Scan for the cell matching the given text and deliver its [x, y] coordinate at center. 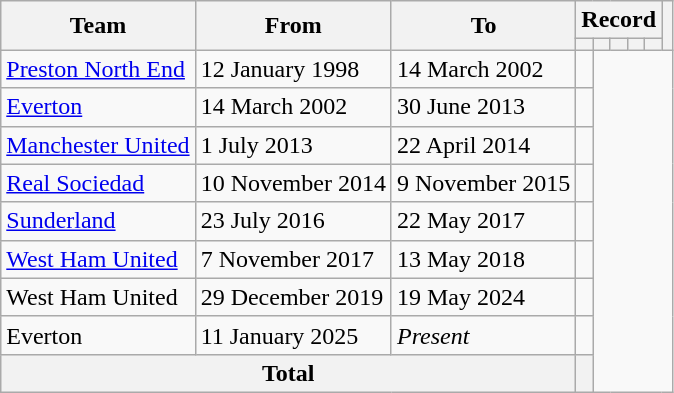
11 January 2025 [293, 335]
Manchester United [98, 145]
From [293, 26]
29 December 2019 [293, 297]
Real Sociedad [98, 183]
23 July 2016 [293, 221]
12 January 1998 [293, 69]
Team [98, 26]
Preston North End [98, 69]
9 November 2015 [483, 183]
19 May 2024 [483, 297]
7 November 2017 [293, 259]
22 April 2014 [483, 145]
1 July 2013 [293, 145]
Sunderland [98, 221]
To [483, 26]
13 May 2018 [483, 259]
Present [483, 335]
Total [288, 373]
22 May 2017 [483, 221]
30 June 2013 [483, 107]
Record [619, 20]
10 November 2014 [293, 183]
